Locate the cell with the specified text and output its [x, y] center coordinate. 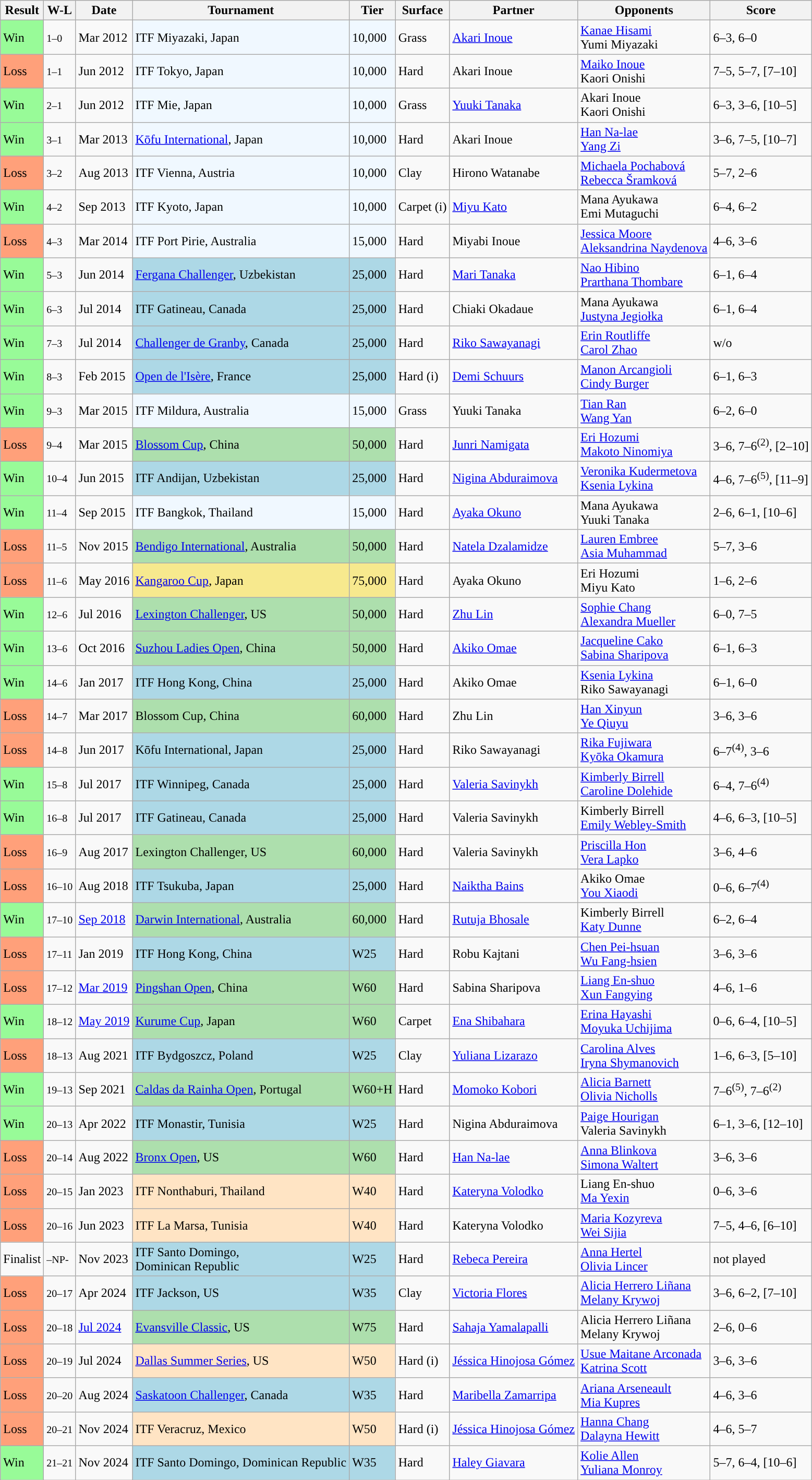
Lauren Embree Asia Muhammad [644, 547]
5–7, 2–6 [761, 173]
Mar 2017 [104, 716]
1–0 [59, 38]
Hirono Watanabe [514, 173]
16–9 [59, 851]
Liang En-shuo Xun Fangying [644, 988]
2–6, 0–6 [761, 1327]
Han Xinyun Ye Qiuyu [644, 716]
Miyu Kato [514, 207]
Score [761, 10]
Bendigo International, Australia [241, 547]
4–3 [59, 241]
Chen Pei-hsuan Wu Fang-hsien [644, 954]
Aug 2013 [104, 173]
Ksenia Lykina Riko Sawayanagi [644, 682]
Pingshan Open, China [241, 988]
Bronx Open, US [241, 1157]
Anna Blinkova Simona Waltert [644, 1157]
Sahaja Yamalapalli [514, 1327]
2–1 [59, 105]
18–13 [59, 1056]
Aug 2024 [104, 1395]
ITF Bangkok, Thailand [241, 512]
Sabina Sharipova [514, 988]
7–6(5), 7–6(2) [761, 1089]
Tier [372, 10]
Ariana Arseneault Mia Kupres [644, 1395]
Opponents [644, 10]
7–5, 4–6, [6–10] [761, 1225]
Dallas Summer Series, US [241, 1361]
Mar 2014 [104, 241]
Mar 2012 [104, 38]
Tournament [241, 10]
Rutuja Bhosale [514, 919]
Mar 2019 [104, 988]
ITF Monastir, Tunisia [241, 1124]
Jun 2015 [104, 479]
Robu Kajtani [514, 954]
Yuliana Lizarazo [514, 1056]
9–3 [59, 410]
19–13 [59, 1089]
Jessica Moore Aleksandrina Naydenova [644, 241]
1–6, 6–3, [5–10] [761, 1056]
ITF Tokyo, Japan [241, 71]
Aug 2022 [104, 1157]
ITF Andijan, Uzbekistan [241, 479]
Jun 2014 [104, 274]
Jacqueline Cako Sabina Sharipova [644, 648]
Nao Hibino Prarthana Thombare [644, 274]
Jul 2016 [104, 615]
Han Na-lae [514, 1157]
1–6, 2–6 [761, 580]
Mana Ayukawa Justyna Jegiołka [644, 309]
Darwin International, Australia [241, 919]
7–5, 5–7, [7–10] [761, 71]
Open de l'Isère, France [241, 377]
Carpet (i) [422, 207]
5–7, 3–6 [761, 547]
May 2019 [104, 1021]
5–7, 6–4, [10–6] [761, 1463]
4–6, 5–7 [761, 1428]
Kanae Hisami Yumi Miyazaki [644, 38]
20–16 [59, 1225]
1–1 [59, 71]
Carolina Alves Iryna Shymanovich [644, 1056]
W-L [59, 10]
20–17 [59, 1293]
20–18 [59, 1327]
Oct 2016 [104, 648]
Kurume Cup, Japan [241, 1021]
11–5 [59, 547]
16–10 [59, 886]
14–6 [59, 682]
20–21 [59, 1428]
Jun 2017 [104, 750]
ITF Mildura, Australia [241, 410]
6–1, 6–0 [761, 682]
Saskatoon Challenger, Canada [241, 1395]
Maria Kozyreva Wei Sijia [644, 1225]
20–14 [59, 1157]
ITF Miyazaki, Japan [241, 38]
Jan 2019 [104, 954]
Victoria Flores [514, 1293]
4–6, 7–6(5), [11–9] [761, 479]
Haley Giavara [514, 1463]
Liang En-shuo Ma Yexin [644, 1192]
Apr 2022 [104, 1124]
3–6, 6–2, [7–10] [761, 1293]
W60+H [372, 1089]
3–2 [59, 173]
21–21 [59, 1463]
3–6, 7–5, [10–7] [761, 139]
Finalist [22, 1259]
Kangaroo Cup, Japan [241, 580]
Paige Hourigan Valeria Savinykh [644, 1124]
Naiktha Bains [514, 886]
4–6, 6–3, [10–5] [761, 818]
not played [761, 1259]
ITF Kyoto, Japan [241, 207]
11–4 [59, 512]
Maribella Zamarripa [514, 1395]
6–3, 3–6, [10–5] [761, 105]
Partner [514, 10]
Chiaki Okadaue [514, 309]
ITF Nonthaburi, Thailand [241, 1192]
17–11 [59, 954]
Fergana Challenger, Uzbekistan [241, 274]
14–7 [59, 716]
Junri Namigata [514, 444]
W75 [372, 1327]
Mar 2013 [104, 139]
Aug 2018 [104, 886]
ITF Bydgoszcz, Poland [241, 1056]
13–6 [59, 648]
14–8 [59, 750]
3–1 [59, 139]
6–1, 3–6, [12–10] [761, 1124]
ITF Winnipeg, Canada [241, 784]
16–8 [59, 818]
Priscilla Hon Vera Lapko [644, 851]
Evansville Classic, US [241, 1327]
Kimberly Birrell Caroline Dolehide [644, 784]
20–15 [59, 1192]
Aug 2021 [104, 1056]
–NP- [59, 1259]
ITF Jackson, US [241, 1293]
Sep 2018 [104, 919]
Apr 2024 [104, 1293]
Erin Routliffe Carol Zhao [644, 342]
4–2 [59, 207]
Jan 2023 [104, 1192]
ITF Tsukuba, Japan [241, 886]
Date [104, 10]
Erina Hayashi Moyuka Uchijima [644, 1021]
12–6 [59, 615]
Kolie Allen Yuliana Monroy [644, 1463]
6–2, 6–4 [761, 919]
Aug 2017 [104, 851]
Result [22, 10]
0–6, 6–4, [10–5] [761, 1021]
6–4, 7–6(4) [761, 784]
9–4 [59, 444]
ITF Vienna, Austria [241, 173]
0–6, 3–6 [761, 1192]
Eri Hozumi Miyu Kato [644, 580]
17–12 [59, 988]
Kimberly Birrell Emily Webley-Smith [644, 818]
Miyabi Inoue [514, 241]
20–13 [59, 1124]
3–6, 7–6(2), [2–10] [761, 444]
Anna Hertel Olivia Lincer [644, 1259]
3–6, 4–6 [761, 851]
Rika Fujiwara Kyōka Okamura [644, 750]
Caldas da Rainha Open, Portugal [241, 1089]
Michaela Pochabová Rebecca Šramková [644, 173]
17–10 [59, 919]
Sophie Chang Alexandra Mueller [644, 615]
Sep 2021 [104, 1089]
Maiko Inoue Kaori Onishi [644, 71]
Alicia Barnett Olivia Nicholls [644, 1089]
Manon Arcangioli Cindy Burger [644, 377]
Hanna Chang Dalayna Hewitt [644, 1428]
15–8 [59, 784]
Mana Ayukawa Emi Mutaguchi [644, 207]
6–7(4), 3–6 [761, 750]
Eri Hozumi Makoto Ninomiya [644, 444]
Sep 2013 [104, 207]
Jan 2017 [104, 682]
Veronika Kudermetova Ksenia Lykina [644, 479]
Sep 2015 [104, 512]
Surface [422, 10]
6–4, 6–2 [761, 207]
Usue Maitane Arconada Katrina Scott [644, 1361]
Feb 2015 [104, 377]
Han Na-lae Yang Zi [644, 139]
Natela Dzalamidze [514, 547]
w/o [761, 342]
Mari Tanaka [514, 274]
10–4 [59, 479]
6–2, 6–0 [761, 410]
Suzhou Ladies Open, China [241, 648]
Demi Schuurs [514, 377]
Momoko Kobori [514, 1089]
2–6, 6–1, [10–6] [761, 512]
ITF Veracruz, Mexico [241, 1428]
Kimberly Birrell Katy Dunne [644, 919]
11–6 [59, 580]
Jun 2023 [104, 1225]
Carpet [422, 1021]
Nov 2023 [104, 1259]
Challenger de Granby, Canada [241, 342]
ITF La Marsa, Tunisia [241, 1225]
5–3 [59, 274]
Akari Inoue Kaori Onishi [644, 105]
75,000 [372, 580]
ITF Mie, Japan [241, 105]
18–12 [59, 1021]
20–19 [59, 1361]
4–6, 1–6 [761, 988]
20–20 [59, 1395]
Mana Ayukawa Yuuki Tanaka [644, 512]
Tian Ran Wang Yan [644, 410]
Rebeca Pereira [514, 1259]
0–6, 6–7(4) [761, 886]
6–3, 6–0 [761, 38]
6–0, 7–5 [761, 615]
ITF Port Pirie, Australia [241, 241]
6–3 [59, 309]
Akiko Omae You Xiaodi [644, 886]
8–3 [59, 377]
7–3 [59, 342]
May 2016 [104, 580]
Nov 2015 [104, 547]
Ena Shibahara [514, 1021]
